Detect which cell encompasses the target text, then output its [x, y] center coordinate. 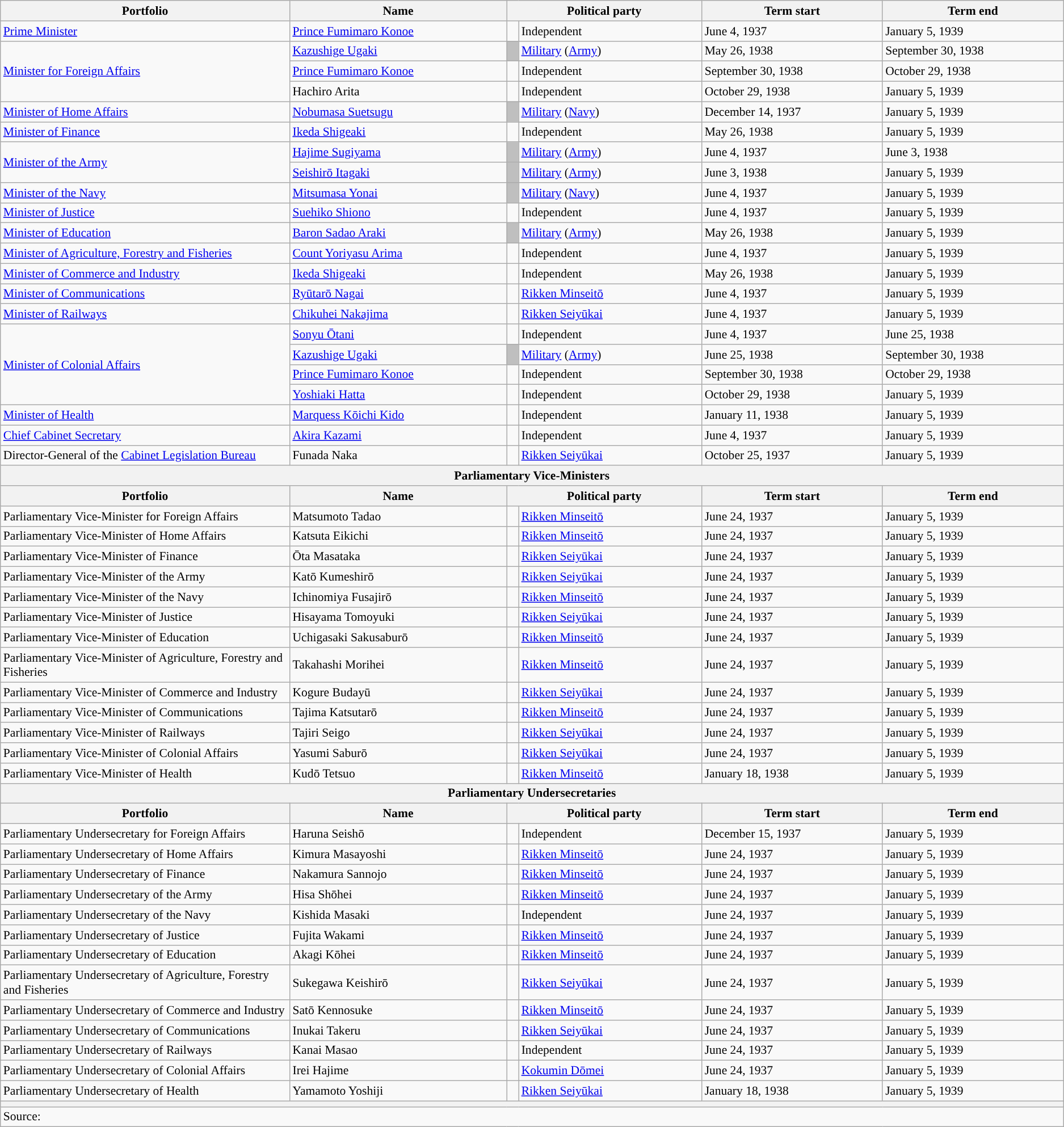
Count Yoriyasu Arima [398, 254]
Tajima Katsutarō [398, 713]
Uchigasaki Sakusaburō [398, 638]
Tajiri Seigo [398, 733]
Minister of Health [145, 415]
Parliamentary Undersecretary of Agriculture, Forestry and Fisheries [145, 983]
Suehiko Shiono [398, 213]
Parliamentary Undersecretary of Commerce and Industry [145, 1010]
Inukai Takeru [398, 1031]
Hajime Sugiyama [398, 153]
Parliamentary Vice-Minister of Commerce and Industry [145, 692]
Baron Sadao Araki [398, 233]
Mitsumasa Yonai [398, 193]
Minister for Foreign Affairs [145, 72]
Funada Naka [398, 456]
Kishida Masaki [398, 915]
Minister of Justice [145, 213]
Haruna Seishō [398, 834]
Minister of Commerce and Industry [145, 274]
Parliamentary Undersecretary of Health [145, 1091]
Yasumi Saburō [398, 753]
Irei Hajime [398, 1071]
Parliamentary Vice-Minister for Foreign Affairs [145, 516]
Parliamentary Vice-Minister of Justice [145, 617]
Sonyu Ōtani [398, 334]
Minister of Railways [145, 314]
Minister of Finance [145, 132]
Kudō Tetsuo [398, 773]
Parliamentary Vice-Minister of Agriculture, Forestry and Fisheries [145, 665]
Parliamentary Vice-Minister of Home Affairs [145, 536]
Akira Kazami [398, 435]
Katō Kumeshirō [398, 577]
Parliamentary Vice-Minister of Colonial Affairs [145, 753]
Hachiro Arita [398, 92]
Parliamentary Vice-Minister of Railways [145, 733]
December 14, 1937 [792, 112]
Seishirō Itagaki [398, 173]
Minister of Education [145, 233]
Sukegawa Keishirō [398, 983]
Minister of Agriculture, Forestry and Fisheries [145, 254]
Parliamentary Vice-Minister of Health [145, 773]
Parliamentary Vice-Minister of Education [145, 638]
Satō Kennosuke [398, 1010]
Parliamentary Vice-Ministers [532, 476]
Yoshiaki Hatta [398, 395]
Parliamentary Vice-Minister of the Navy [145, 597]
Parliamentary Undersecretary of Finance [145, 874]
Parliamentary Undersecretary of Home Affairs [145, 854]
Ōta Masataka [398, 557]
Parliamentary Undersecretary for Foreign Affairs [145, 834]
Ryūtarō Nagai [398, 294]
Takahashi Morihei [398, 665]
Hisa Shōhei [398, 895]
Minister of the Army [145, 162]
January 11, 1938 [792, 415]
Kimura Masayoshi [398, 854]
Kogure Budayū [398, 692]
Parliamentary Undersecretary of Education [145, 955]
Akagi Kōhei [398, 955]
December 15, 1937 [792, 834]
Nobumasa Suetsugu [398, 112]
Fujita Wakami [398, 935]
Parliamentary Undersecretary of Justice [145, 935]
Minister of Communications [145, 294]
Parliamentary Undersecretary of Colonial Affairs [145, 1071]
Kokumin Dōmei [611, 1071]
Ichinomiya Fusajirō [398, 597]
Parliamentary Undersecretary of the Navy [145, 915]
Parliamentary Vice-Minister of Communications [145, 713]
Minister of the Navy [145, 193]
Chief Cabinet Secretary [145, 435]
Minister of Colonial Affairs [145, 364]
Marquess Kōichi Kido [398, 415]
Parliamentary Vice-Minister of the Army [145, 577]
Prime Minister [145, 31]
Kanai Masao [398, 1050]
Hisayama Tomoyuki [398, 617]
Parliamentary Undersecretary of Railways [145, 1050]
Parliamentary Vice-Minister of Finance [145, 557]
Matsumoto Tadao [398, 516]
Katsuta Eikichi [398, 536]
Director-General of the Cabinet Legislation Bureau [145, 456]
Parliamentary Undersecretary of the Army [145, 895]
October 25, 1937 [792, 456]
Minister of Home Affairs [145, 112]
Yamamoto Yoshiji [398, 1091]
Nakamura Sannojo [398, 874]
Source: [532, 1117]
Chikuhei Nakajima [398, 314]
Parliamentary Undersecretaries [532, 793]
Parliamentary Undersecretary of Communications [145, 1031]
